Identify which cell holds the provided text, then report its [X, Y] central coordinate. 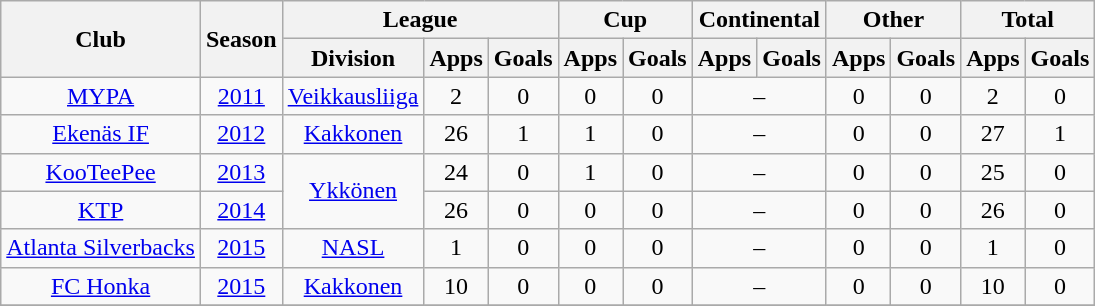
24 [456, 172]
27 [993, 134]
2011 [241, 96]
25 [993, 172]
Other [893, 20]
Ykkönen [353, 191]
Cup [625, 20]
MYPA [101, 96]
Division [353, 58]
KooTeePee [101, 172]
2012 [241, 134]
League [420, 20]
Veikkausliiga [353, 96]
Total [1028, 20]
Season [241, 39]
KTP [101, 210]
2014 [241, 210]
Continental [759, 20]
FC Honka [101, 286]
NASL [353, 248]
Atlanta Silverbacks [101, 248]
2013 [241, 172]
Club [101, 39]
Ekenäs IF [101, 134]
